Locate the cell with the specified text and output its (x, y) center coordinate. 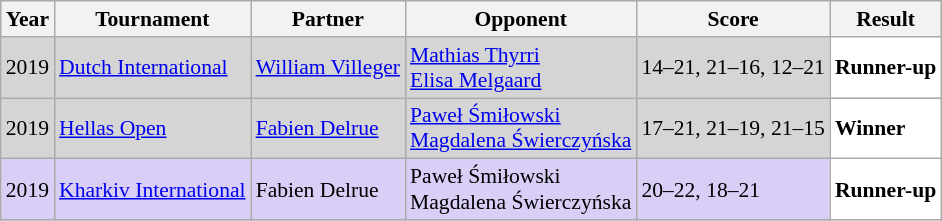
Result (886, 19)
Hellas Open (152, 128)
Partner (328, 19)
20–22, 18–21 (733, 190)
Kharkiv International (152, 190)
Tournament (152, 19)
Score (733, 19)
14–21, 21–16, 12–21 (733, 68)
17–21, 21–19, 21–15 (733, 128)
Year (28, 19)
Mathias Thyrri Elisa Melgaard (520, 68)
William Villeger (328, 68)
Dutch International (152, 68)
Opponent (520, 19)
Winner (886, 128)
